From the cell containing the given text, extract its center point as (x, y) coordinate. 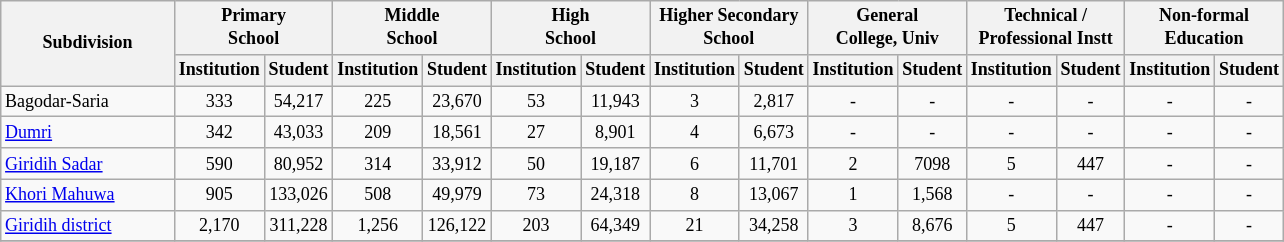
34,258 (774, 226)
80,952 (298, 164)
Bagodar-Saria (88, 102)
508 (378, 194)
54,217 (298, 102)
8,676 (932, 226)
Giridih district (88, 226)
209 (378, 132)
6,673 (774, 132)
1,568 (932, 194)
311,228 (298, 226)
333 (219, 102)
1 (853, 194)
MiddleSchool (412, 28)
4 (695, 132)
53 (536, 102)
126,122 (458, 226)
GeneralCollege, Univ (887, 28)
PrimarySchool (253, 28)
314 (378, 164)
23,670 (458, 102)
13,067 (774, 194)
590 (219, 164)
7098 (932, 164)
64,349 (616, 226)
Khori Mahuwa (88, 194)
203 (536, 226)
905 (219, 194)
Dumri (88, 132)
19,187 (616, 164)
43,033 (298, 132)
73 (536, 194)
8,901 (616, 132)
11,701 (774, 164)
33,912 (458, 164)
11,943 (616, 102)
18,561 (458, 132)
Subdivision (88, 44)
Giridih Sadar (88, 164)
1,256 (378, 226)
27 (536, 132)
50 (536, 164)
342 (219, 132)
Higher SecondarySchool (729, 28)
225 (378, 102)
2 (853, 164)
Technical /Professional Instt (1045, 28)
Non-formalEducation (1204, 28)
24,318 (616, 194)
21 (695, 226)
6 (695, 164)
49,979 (458, 194)
2,817 (774, 102)
133,026 (298, 194)
2,170 (219, 226)
8 (695, 194)
HighSchool (570, 28)
